From the cell containing the given text, extract its center point as [X, Y] coordinate. 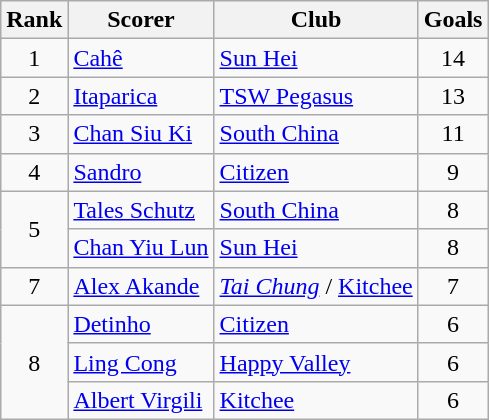
Rank [34, 20]
2 [34, 96]
Scorer [141, 20]
Happy Valley [316, 362]
Club [316, 20]
14 [453, 58]
11 [453, 134]
Sandro [141, 172]
Detinho [141, 324]
Chan Yiu Lun [141, 248]
13 [453, 96]
4 [34, 172]
Tales Schutz [141, 210]
3 [34, 134]
Albert Virgili [141, 400]
9 [453, 172]
Itaparica [141, 96]
TSW Pegasus [316, 96]
Kitchee [316, 400]
Tai Chung / Kitchee [316, 286]
Alex Akande [141, 286]
1 [34, 58]
Ling Cong [141, 362]
5 [34, 229]
Goals [453, 20]
Chan Siu Ki [141, 134]
Cahê [141, 58]
